Detect which cell encompasses the target text, then output its (X, Y) center coordinate. 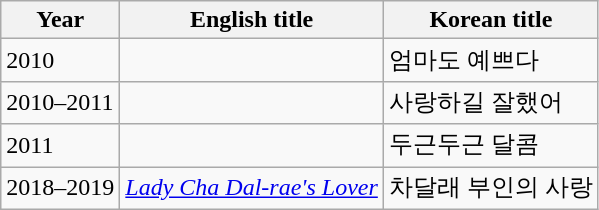
사랑하길 잘했어 (490, 102)
Year (60, 20)
Korean title (490, 20)
차달래 부인의 사랑 (490, 188)
2011 (60, 146)
2010 (60, 60)
English title (252, 20)
2018–2019 (60, 188)
Lady Cha Dal-rae's Lover (252, 188)
엄마도 예쁘다 (490, 60)
두근두근 달콤 (490, 146)
2010–2011 (60, 102)
